For the text-containing cell, return its midpoint in [x, y] coordinate format. 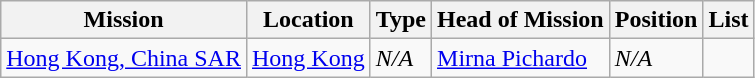
Hong Kong, China SAR [124, 58]
Hong Kong [308, 58]
Type [400, 20]
Head of Mission [521, 20]
Mirna Pichardo [521, 58]
Mission [124, 20]
List [728, 20]
Location [308, 20]
Position [656, 20]
